Identify which cell holds the provided text, then report its (X, Y) central coordinate. 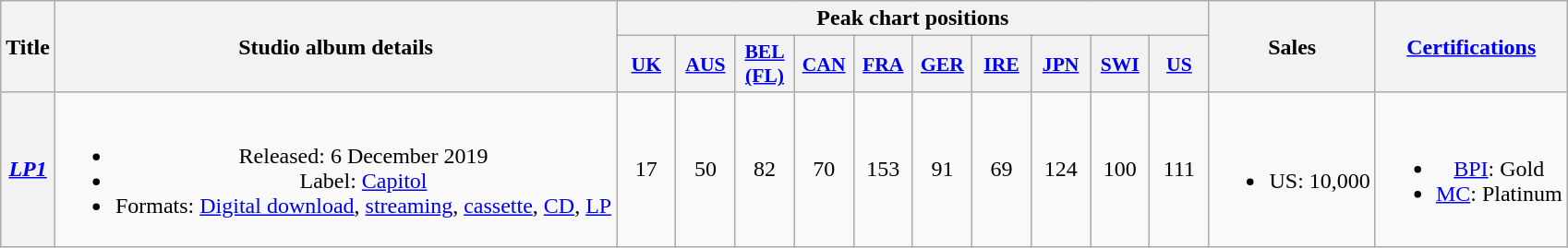
153 (883, 170)
CAN (824, 65)
Sales (1292, 46)
IRE (1001, 65)
Certifications (1471, 46)
SWI (1120, 65)
GER (942, 65)
82 (765, 170)
US: 10,000 (1292, 170)
BEL(FL) (765, 65)
UK (646, 65)
LP1 (28, 170)
FRA (883, 65)
124 (1061, 170)
50 (706, 170)
70 (824, 170)
US (1179, 65)
100 (1120, 170)
17 (646, 170)
Title (28, 46)
69 (1001, 170)
JPN (1061, 65)
91 (942, 170)
Released: 6 December 2019Label: CapitolFormats: Digital download, streaming, cassette, CD, LP (335, 170)
Peak chart positions (912, 18)
111 (1179, 170)
AUS (706, 65)
Studio album details (335, 46)
BPI: GoldMC: Platinum (1471, 170)
